Locate the cell with the specified text and output its (x, y) center coordinate. 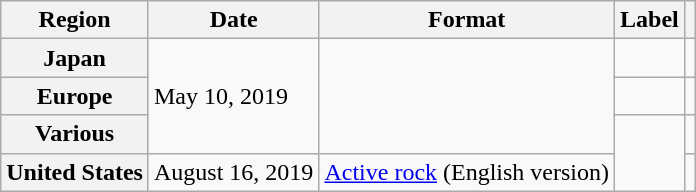
Label (650, 20)
Japan (75, 58)
Active rock (English version) (467, 172)
Region (75, 20)
August 16, 2019 (233, 172)
Europe (75, 96)
United States (75, 172)
Date (233, 20)
Format (467, 20)
Various (75, 134)
May 10, 2019 (233, 96)
